Locate the cell with the specified text and output its [x, y] center coordinate. 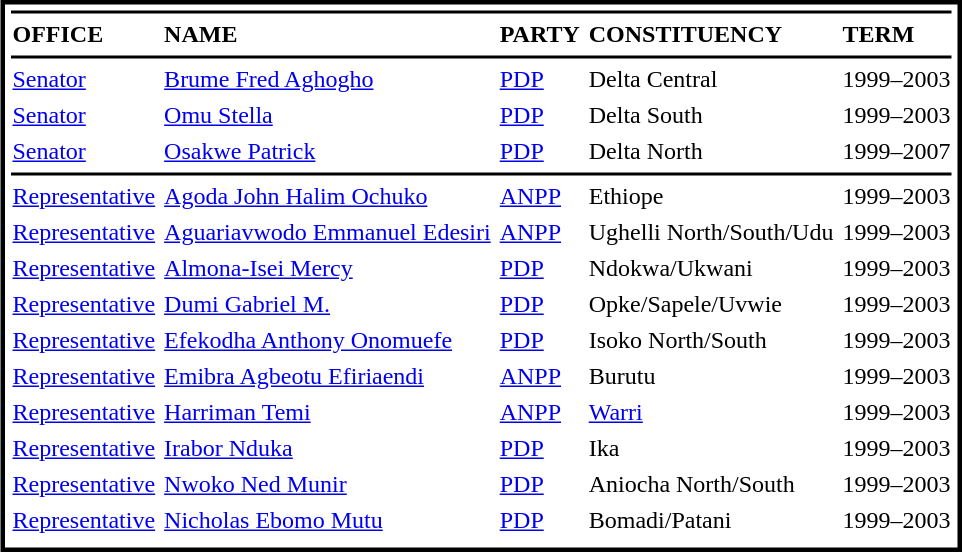
Nwoko Ned Munir [328, 485]
TERM [896, 35]
Ethiope [711, 197]
Emibra Agbeotu Efiriaendi [328, 377]
Warri [711, 413]
PARTY [540, 35]
1999–2007 [896, 151]
Efekodha Anthony Onomuefe [328, 341]
Delta South [711, 115]
NAME [328, 35]
Bomadi/Patani [711, 521]
Aguariavwodo Emmanuel Edesiri [328, 233]
Aniocha North/South [711, 485]
Delta North [711, 151]
Dumi Gabriel M. [328, 305]
Harriman Temi [328, 413]
Omu Stella [328, 115]
Brume Fred Aghogho [328, 79]
Irabor Nduka [328, 449]
Ughelli North/South/Udu [711, 233]
Opke/Sapele/Uvwie [711, 305]
CONSTITUENCY [711, 35]
Osakwe Patrick [328, 151]
Isoko North/South [711, 341]
Almona-Isei Mercy [328, 269]
Delta Central [711, 79]
Agoda John Halim Ochuko [328, 197]
Ndokwa/Ukwani [711, 269]
OFFICE [84, 35]
Burutu [711, 377]
Ika [711, 449]
Nicholas Ebomo Mutu [328, 521]
